Detect which cell encompasses the target text, then output its [X, Y] center coordinate. 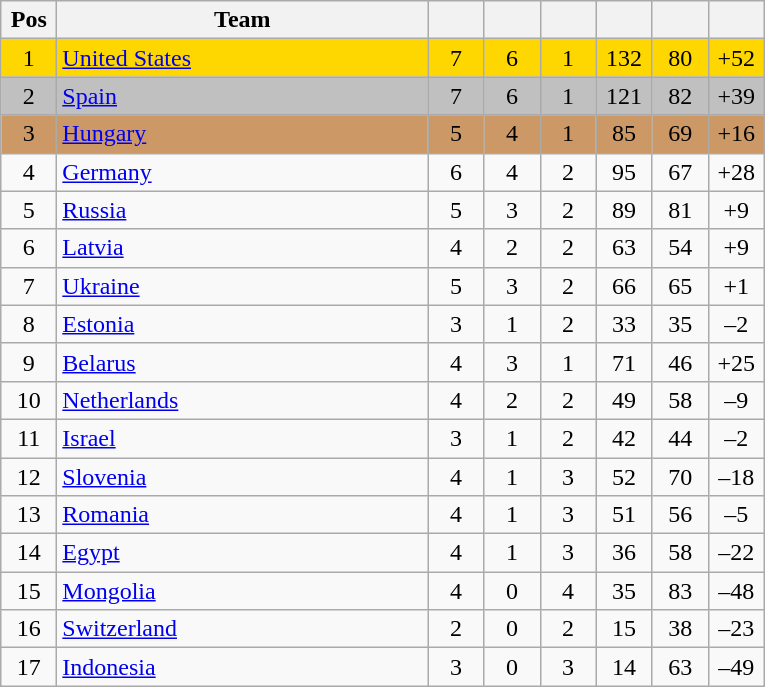
Romania [242, 515]
56 [680, 515]
Mongolia [242, 591]
Estonia [242, 324]
Netherlands [242, 400]
+39 [736, 96]
–23 [736, 629]
Israel [242, 438]
13 [29, 515]
8 [29, 324]
Ukraine [242, 286]
85 [624, 134]
–18 [736, 477]
16 [29, 629]
+16 [736, 134]
89 [624, 210]
38 [680, 629]
42 [624, 438]
–9 [736, 400]
Egypt [242, 553]
66 [624, 286]
12 [29, 477]
69 [680, 134]
81 [680, 210]
46 [680, 362]
10 [29, 400]
49 [624, 400]
Russia [242, 210]
71 [624, 362]
65 [680, 286]
United States [242, 58]
51 [624, 515]
44 [680, 438]
Pos [29, 20]
Slovenia [242, 477]
9 [29, 362]
67 [680, 172]
17 [29, 667]
11 [29, 438]
Latvia [242, 248]
33 [624, 324]
121 [624, 96]
Switzerland [242, 629]
82 [680, 96]
132 [624, 58]
–48 [736, 591]
54 [680, 248]
–22 [736, 553]
+25 [736, 362]
36 [624, 553]
–49 [736, 667]
Team [242, 20]
Belarus [242, 362]
83 [680, 591]
70 [680, 477]
Spain [242, 96]
+28 [736, 172]
Indonesia [242, 667]
+1 [736, 286]
–5 [736, 515]
80 [680, 58]
52 [624, 477]
Hungary [242, 134]
95 [624, 172]
Germany [242, 172]
+52 [736, 58]
